Scan for the cell matching the given text and deliver its [x, y] coordinate at center. 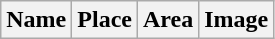
Image [236, 20]
Place [105, 20]
Name [36, 20]
Area [168, 20]
